From the cell containing the given text, extract its center point as [X, Y] coordinate. 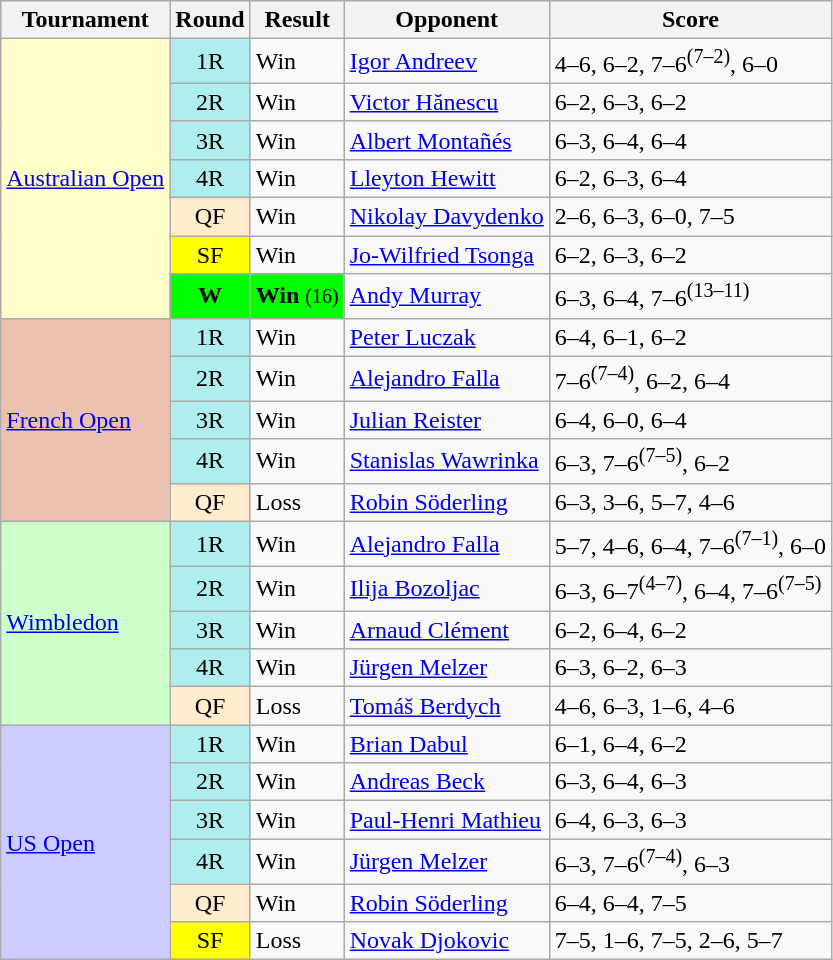
6–4, 6–3, 6–3 [690, 820]
2–6, 6–3, 6–0, 7–5 [690, 217]
6–2, 6–4, 6–2 [690, 630]
6–3, 7–6(7–4), 6–3 [690, 862]
Andy Murray [446, 296]
Opponent [446, 20]
Round [210, 20]
6–3, 6–7(4–7), 6–4, 7–6(7–5) [690, 588]
Tournament [86, 20]
6–3, 7–6(7–5), 6–2 [690, 462]
Novak Djokovic [446, 941]
Albert Montañés [446, 140]
7–6(7–4), 6–2, 6–4 [690, 378]
6–3, 6–4, 6–4 [690, 140]
6–2, 6–3, 6–4 [690, 178]
6–4, 6–0, 6–4 [690, 420]
Victor Hănescu [446, 102]
Nikolay Davydenko [446, 217]
4–6, 6–3, 1–6, 4–6 [690, 706]
6–4, 6–4, 7–5 [690, 903]
7–5, 1–6, 7–5, 2–6, 5–7 [690, 941]
Stanislas Wawrinka [446, 462]
Arnaud Clément [446, 630]
Wimbledon [86, 624]
Tomáš Berdych [446, 706]
5–7, 4–6, 6–4, 7–6(7–1), 6–0 [690, 544]
Ilija Bozoljac [446, 588]
Andreas Beck [446, 782]
Igor Andreev [446, 62]
Julian Reister [446, 420]
Jo-Wilfried Tsonga [446, 255]
Brian Dabul [446, 744]
6–3, 3–6, 5–7, 4–6 [690, 502]
Result [297, 20]
Australian Open [86, 178]
6–3, 6–4, 6–3 [690, 782]
Score [690, 20]
Peter Luczak [446, 337]
French Open [86, 420]
6–4, 6–1, 6–2 [690, 337]
Win (16) [297, 296]
6–3, 6–4, 7–6(13–11) [690, 296]
W [210, 296]
4–6, 6–2, 7–6(7–2), 6–0 [690, 62]
6–1, 6–4, 6–2 [690, 744]
Lleyton Hewitt [446, 178]
6–3, 6–2, 6–3 [690, 668]
US Open [86, 842]
Paul-Henri Mathieu [446, 820]
